Return (X, Y) of the center of cell containing provided text 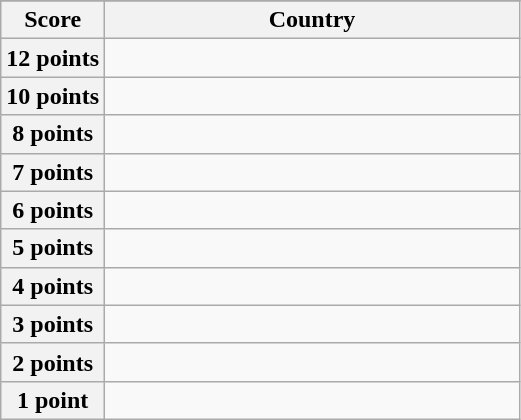
10 points (53, 96)
6 points (53, 210)
1 point (53, 400)
7 points (53, 172)
Score (53, 20)
8 points (53, 134)
4 points (53, 286)
Country (312, 20)
12 points (53, 58)
5 points (53, 248)
3 points (53, 324)
2 points (53, 362)
